Find where the given text appears and provide that cell's center as [X, Y] coordinate. 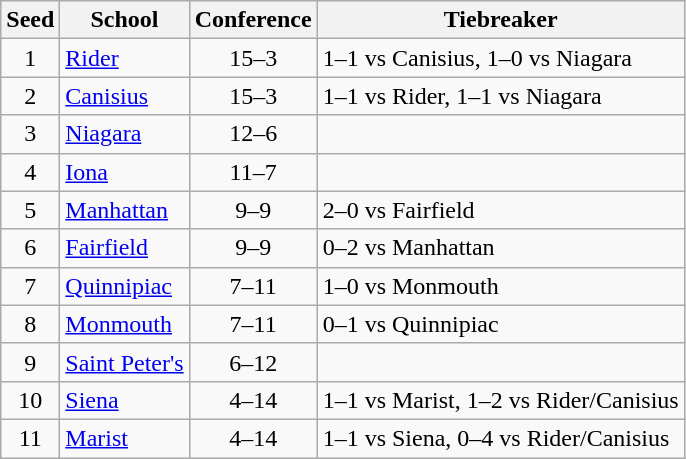
Saint Peter's [124, 362]
2 [30, 96]
9 [30, 362]
Quinnipiac [124, 286]
0–1 vs Quinnipiac [500, 324]
7 [30, 286]
1–0 vs Monmouth [500, 286]
11–7 [253, 172]
1–1 vs Siena, 0–4 vs Rider/Canisius [500, 438]
Rider [124, 58]
Tiebreaker [500, 20]
8 [30, 324]
1 [30, 58]
School [124, 20]
Seed [30, 20]
Canisius [124, 96]
Fairfield [124, 248]
Monmouth [124, 324]
11 [30, 438]
5 [30, 210]
4 [30, 172]
2–0 vs Fairfield [500, 210]
6–12 [253, 362]
1–1 vs Marist, 1–2 vs Rider/Canisius [500, 400]
3 [30, 134]
Conference [253, 20]
12–6 [253, 134]
Marist [124, 438]
0–2 vs Manhattan [500, 248]
10 [30, 400]
1–1 vs Canisius, 1–0 vs Niagara [500, 58]
Niagara [124, 134]
6 [30, 248]
Manhattan [124, 210]
Iona [124, 172]
Siena [124, 400]
1–1 vs Rider, 1–1 vs Niagara [500, 96]
